Detect which cell encompasses the target text, then output its [x, y] center coordinate. 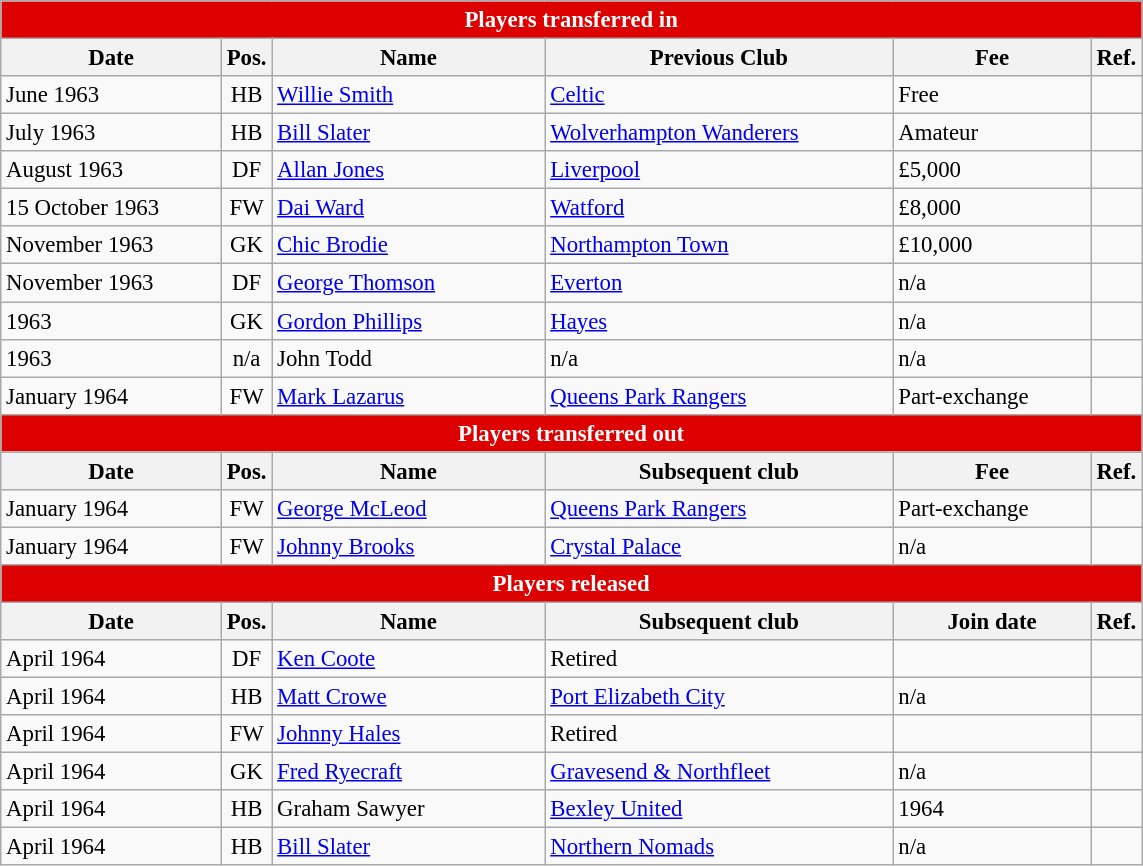
15 October 1963 [112, 208]
Port Elizabeth City [719, 697]
Celtic [719, 95]
Join date [992, 621]
Allan Jones [408, 170]
George Thomson [408, 283]
August 1963 [112, 170]
Crystal Palace [719, 546]
Free [992, 95]
Bexley United [719, 809]
Willie Smith [408, 95]
June 1963 [112, 95]
1964 [992, 809]
Players transferred out [572, 433]
Wolverhampton Wanderers [719, 133]
£8,000 [992, 208]
John Todd [408, 358]
Previous Club [719, 58]
Mark Lazarus [408, 396]
Johnny Brooks [408, 546]
July 1963 [112, 133]
Dai Ward [408, 208]
Northern Nomads [719, 847]
Gravesend & Northfleet [719, 772]
Johnny Hales [408, 734]
Ken Coote [408, 659]
Hayes [719, 321]
Liverpool [719, 170]
Watford [719, 208]
£10,000 [992, 245]
Amateur [992, 133]
Fred Ryecraft [408, 772]
Everton [719, 283]
Gordon Phillips [408, 321]
Northampton Town [719, 245]
£5,000 [992, 170]
Chic Brodie [408, 245]
George McLeod [408, 509]
Players transferred in [572, 20]
Matt Crowe [408, 697]
Graham Sawyer [408, 809]
Players released [572, 584]
